Extract the [x, y] coordinate from the center of the cell holding the provided text.  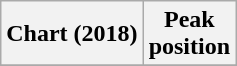
Chart (2018) [72, 34]
Peakposition [189, 34]
